Search for the cell housing the specified text and yield its [X, Y] center coordinate. 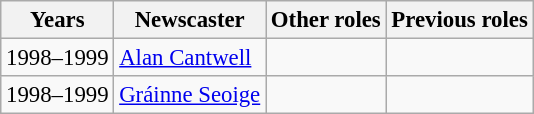
Newscaster [190, 20]
Other roles [326, 20]
Alan Cantwell [190, 58]
Previous roles [460, 20]
Years [58, 20]
Gráinne Seoige [190, 95]
